From the cell containing the given text, extract its center point as (x, y) coordinate. 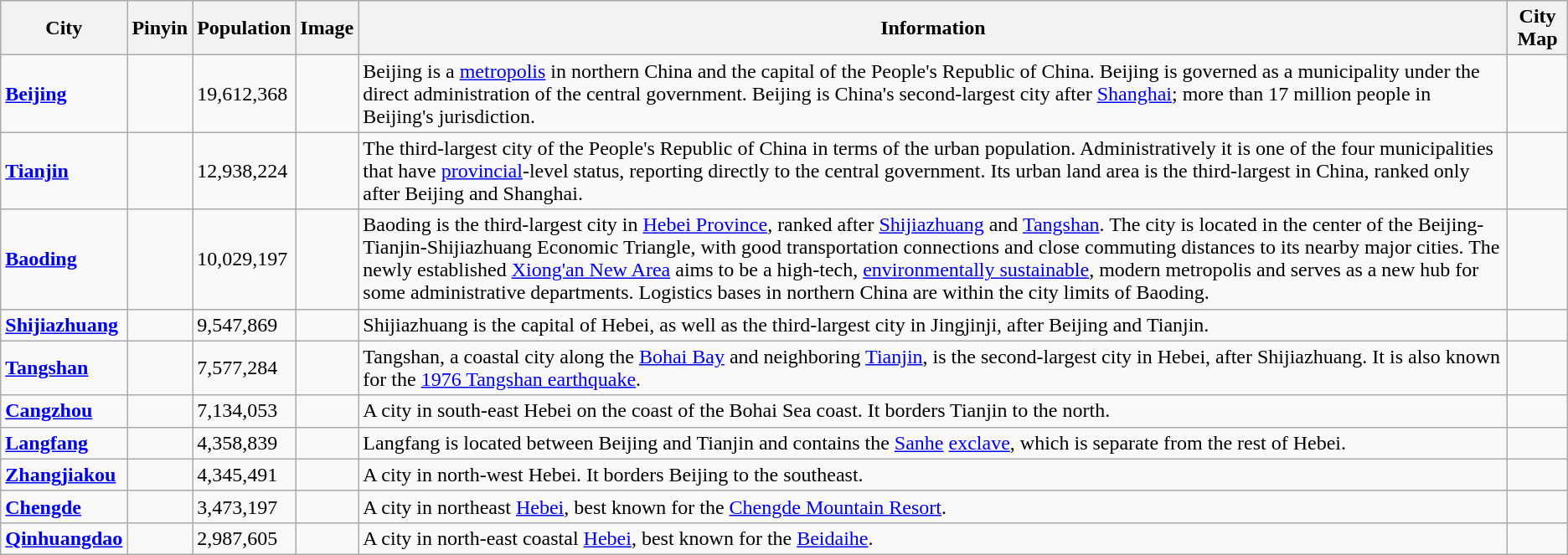
10,029,197 (245, 260)
7,134,053 (245, 411)
4,358,839 (245, 443)
Langfang is located between Beijing and Tianjin and contains the Sanhe exclave, which is separate from the rest of Hebei. (933, 443)
19,612,368 (245, 94)
City (64, 28)
3,473,197 (245, 506)
Pinyin (160, 28)
Tangshan (64, 368)
9,547,869 (245, 325)
2,987,605 (245, 538)
City Map (1538, 28)
4,345,491 (245, 475)
Chengde (64, 506)
Baoding (64, 260)
Image (327, 28)
A city in north-east coastal Hebei, best known for the Beidaihe. (933, 538)
7,577,284 (245, 368)
Qinhuangdao (64, 538)
Cangzhou (64, 411)
Tianjin (64, 171)
Shijiazhuang (64, 325)
Langfang (64, 443)
A city in south-east Hebei on the coast of the Bohai Sea coast. It borders Tianjin to the north. (933, 411)
12,938,224 (245, 171)
Zhangjiakou (64, 475)
Population (245, 28)
Information (933, 28)
A city in northeast Hebei, best known for the Chengde Mountain Resort. (933, 506)
Shijiazhuang is the capital of Hebei, as well as the third-largest city in Jingjinji, after Beijing and Tianjin. (933, 325)
Beijing (64, 94)
A city in north-west Hebei. It borders Beijing to the southeast. (933, 475)
